Find where the given text appears and provide that cell's center as [x, y] coordinate. 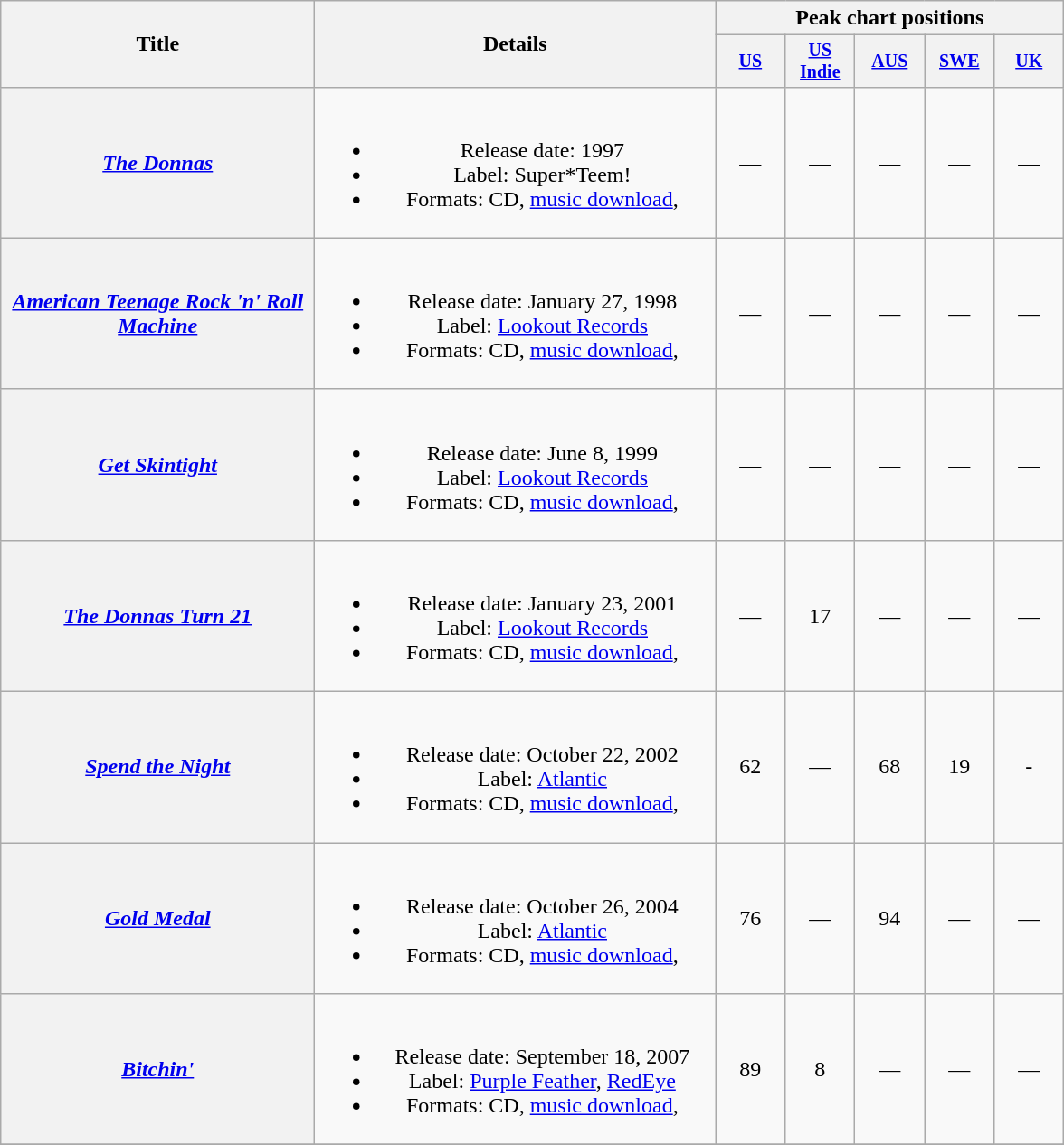
- [1030, 767]
Release date: January 23, 2001Label: Lookout RecordsFormats: CD, music download, [516, 615]
Release date: January 27, 1998Label: Lookout RecordsFormats: CD, music download, [516, 313]
94 [890, 919]
76 [751, 919]
62 [751, 767]
Peak chart positions [890, 18]
Title [157, 44]
89 [751, 1069]
Details [516, 44]
8 [820, 1069]
Bitchin' [157, 1069]
USIndie [820, 62]
American Teenage Rock 'n' Roll Machine [157, 313]
Get Skintight [157, 465]
US [751, 62]
Spend the Night [157, 767]
Release date: October 22, 2002Label: AtlanticFormats: CD, music download, [516, 767]
Release date: October 26, 2004Label: AtlanticFormats: CD, music download, [516, 919]
19 [959, 767]
The Donnas [157, 163]
UK [1030, 62]
Gold Medal [157, 919]
68 [890, 767]
The Donnas Turn 21 [157, 615]
SWE [959, 62]
Release date: 1997Label: Super*Teem!Formats: CD, music download, [516, 163]
Release date: June 8, 1999Label: Lookout RecordsFormats: CD, music download, [516, 465]
Release date: September 18, 2007Label: Purple Feather, RedEyeFormats: CD, music download, [516, 1069]
AUS [890, 62]
17 [820, 615]
